Provide the (X, Y) coordinate of the cell's center where the given text is located.  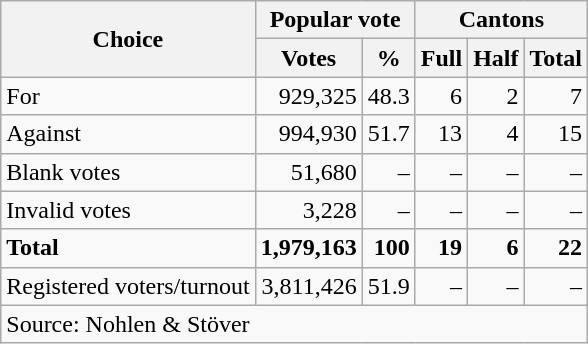
3,811,426 (308, 286)
22 (556, 248)
994,930 (308, 134)
Popular vote (335, 20)
Blank votes (128, 172)
15 (556, 134)
Cantons (501, 20)
Half (496, 58)
51,680 (308, 172)
Against (128, 134)
19 (441, 248)
% (388, 58)
2 (496, 96)
Invalid votes (128, 210)
929,325 (308, 96)
13 (441, 134)
3,228 (308, 210)
1,979,163 (308, 248)
Choice (128, 39)
100 (388, 248)
Full (441, 58)
48.3 (388, 96)
Source: Nohlen & Stöver (294, 324)
4 (496, 134)
7 (556, 96)
51.7 (388, 134)
For (128, 96)
Registered voters/turnout (128, 286)
Votes (308, 58)
51.9 (388, 286)
